Find where the given text appears and provide that cell's center as [x, y] coordinate. 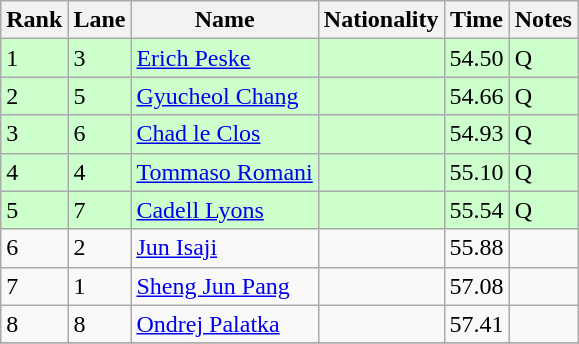
Rank [34, 20]
Lane [100, 20]
Gyucheol Chang [224, 96]
57.08 [476, 286]
57.41 [476, 324]
54.66 [476, 96]
Nationality [381, 20]
54.93 [476, 134]
55.10 [476, 172]
Erich Peske [224, 58]
55.88 [476, 248]
Cadell Lyons [224, 210]
Sheng Jun Pang [224, 286]
Tommaso Romani [224, 172]
Notes [543, 20]
55.54 [476, 210]
Name [224, 20]
Jun Isaji [224, 248]
Chad le Clos [224, 134]
Ondrej Palatka [224, 324]
54.50 [476, 58]
Time [476, 20]
